Identify which cell holds the provided text, then report its [X, Y] central coordinate. 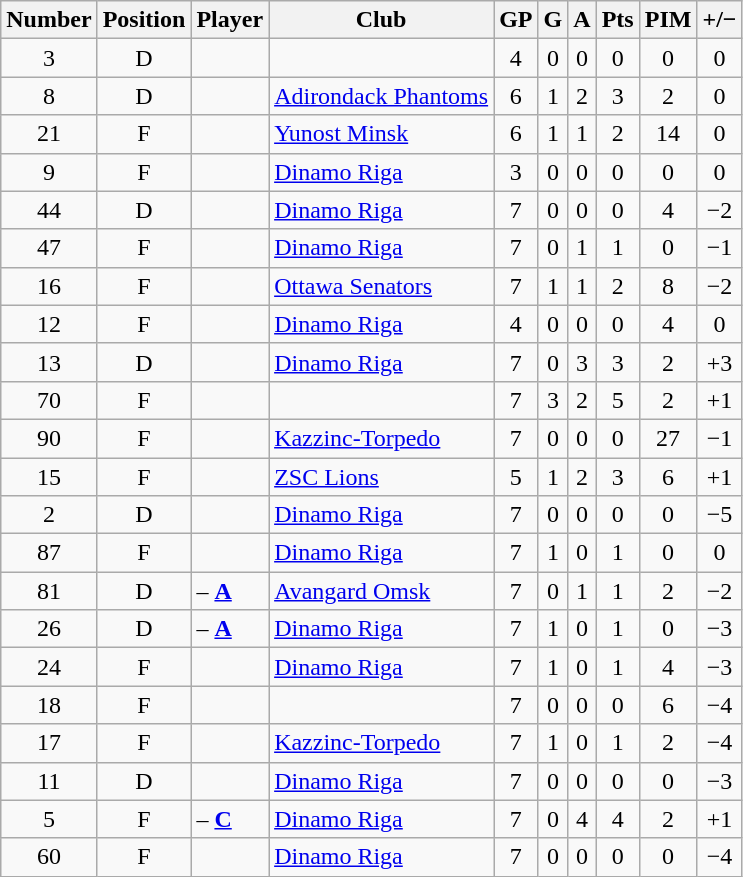
Number [49, 20]
9 [49, 172]
Ottawa Senators [382, 286]
Player [230, 20]
Yunost Minsk [382, 134]
PIM [668, 20]
Avangard Omsk [382, 591]
13 [49, 362]
27 [668, 438]
Adirondack Phantoms [382, 96]
ZSC Lions [382, 477]
−5 [720, 515]
Club [382, 20]
12 [49, 324]
+3 [720, 362]
GP [516, 20]
24 [49, 667]
18 [49, 705]
44 [49, 210]
70 [49, 400]
– C [230, 819]
+/− [720, 20]
17 [49, 743]
Position [144, 20]
60 [49, 857]
26 [49, 629]
Pts [618, 20]
A [582, 20]
11 [49, 781]
16 [49, 286]
47 [49, 248]
14 [668, 134]
21 [49, 134]
90 [49, 438]
81 [49, 591]
G [553, 20]
15 [49, 477]
87 [49, 553]
